Provide the [x, y] coordinate of the cell's center where the given text is located.  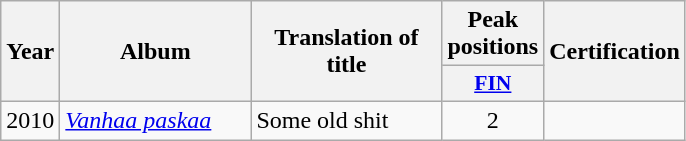
FIN [493, 84]
Translation of title [346, 52]
2010 [30, 120]
Some old shit [346, 120]
Vanhaa paskaa [156, 120]
Peak positions [493, 34]
Certification [615, 52]
Album [156, 52]
2 [493, 120]
Year [30, 52]
